Locate the cell with the specified text and output its (X, Y) center coordinate. 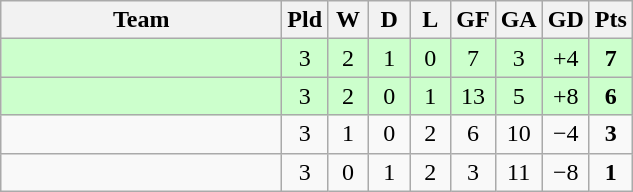
5 (518, 96)
Pld (305, 20)
D (390, 20)
10 (518, 134)
13 (473, 96)
−4 (566, 134)
GA (518, 20)
+8 (566, 96)
W (348, 20)
−8 (566, 172)
Team (142, 20)
L (430, 20)
Pts (610, 20)
+4 (566, 58)
11 (518, 172)
GD (566, 20)
GF (473, 20)
